For the text-containing cell, return its midpoint in [x, y] coordinate format. 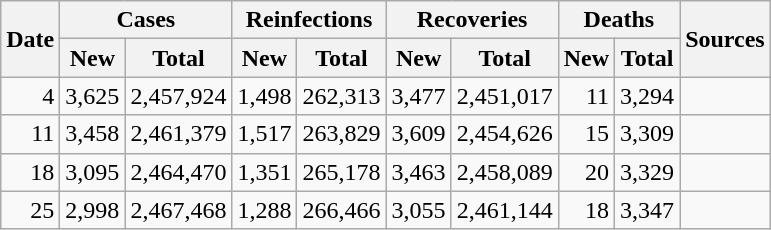
3,477 [418, 96]
1,517 [264, 134]
2,467,468 [178, 210]
Reinfections [309, 20]
4 [30, 96]
266,466 [342, 210]
2,458,089 [504, 172]
25 [30, 210]
Deaths [618, 20]
Date [30, 39]
2,461,379 [178, 134]
3,458 [92, 134]
2,451,017 [504, 96]
2,998 [92, 210]
3,609 [418, 134]
Sources [726, 39]
3,625 [92, 96]
3,347 [648, 210]
3,329 [648, 172]
2,461,144 [504, 210]
Recoveries [472, 20]
265,178 [342, 172]
1,288 [264, 210]
3,309 [648, 134]
263,829 [342, 134]
1,351 [264, 172]
262,313 [342, 96]
20 [586, 172]
1,498 [264, 96]
2,457,924 [178, 96]
2,464,470 [178, 172]
Cases [146, 20]
3,055 [418, 210]
3,294 [648, 96]
15 [586, 134]
3,095 [92, 172]
2,454,626 [504, 134]
3,463 [418, 172]
